Determine the [x, y] coordinate at the center of the cell enclosing the given text.  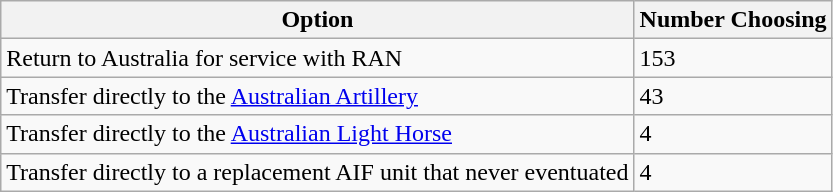
Option [318, 20]
Transfer directly to a replacement AIF unit that never eventuated [318, 172]
Number Choosing [733, 20]
43 [733, 96]
Transfer directly to the Australian Light Horse [318, 134]
153 [733, 58]
Transfer directly to the Australian Artillery [318, 96]
Return to Australia for service with RAN [318, 58]
